For the text-containing cell, return its midpoint in (x, y) coordinate format. 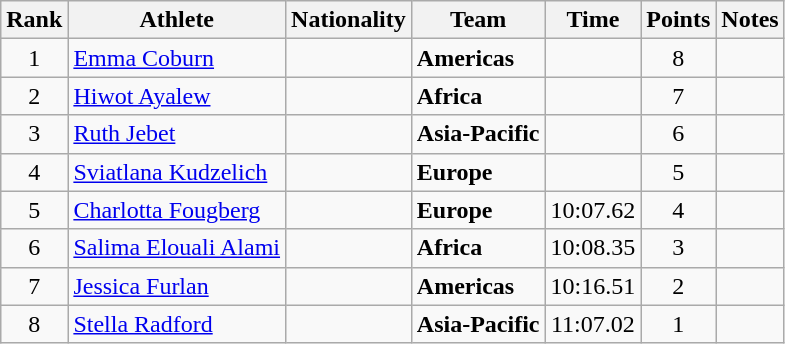
Sviatlana Kudzelich (177, 172)
Points (678, 20)
10:07.62 (593, 210)
Team (478, 20)
Emma Coburn (177, 58)
Nationality (349, 20)
10:08.35 (593, 248)
Athlete (177, 20)
Time (593, 20)
Notes (750, 20)
Jessica Furlan (177, 286)
Stella Radford (177, 324)
Salima Elouali Alami (177, 248)
Rank (34, 20)
Ruth Jebet (177, 134)
11:07.02 (593, 324)
Hiwot Ayalew (177, 96)
10:16.51 (593, 286)
Charlotta Fougberg (177, 210)
